Determine the (x, y) coordinate at the center of the cell enclosing the given text.  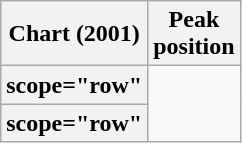
Peakposition (194, 34)
Chart (2001) (74, 34)
